Provide the (X, Y) coordinate of the cell's center where the given text is located.  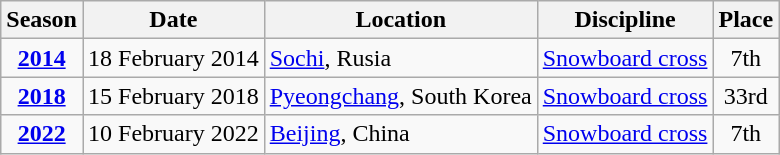
33rd (746, 96)
Pyeongchang, South Korea (400, 96)
18 February 2014 (173, 58)
Sochi, Rusia (400, 58)
2018 (42, 96)
Location (400, 20)
Beijing, China (400, 134)
Place (746, 20)
10 February 2022 (173, 134)
15 February 2018 (173, 96)
Season (42, 20)
2022 (42, 134)
2014 (42, 58)
Discipline (625, 20)
Date (173, 20)
